Extract the (X, Y) coordinate from the center of the cell holding the provided text.  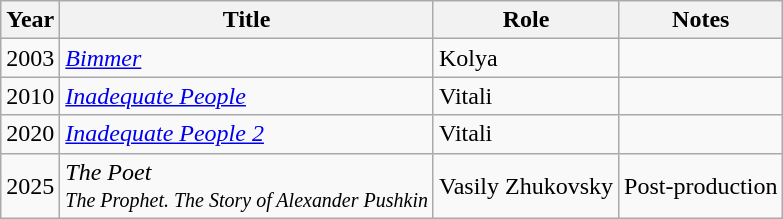
2003 (30, 58)
2025 (30, 186)
2010 (30, 96)
Kolya (526, 58)
Inadequate People 2 (247, 134)
Post-production (701, 186)
Notes (701, 20)
Vasily Zhukovsky (526, 186)
The Poet The Prophet. The Story of Alexander Pushkin (247, 186)
Year (30, 20)
Title (247, 20)
Inadequate People (247, 96)
2020 (30, 134)
Bimmer (247, 58)
Role (526, 20)
